Provide the [x, y] coordinate of the cell's center where the given text is located.  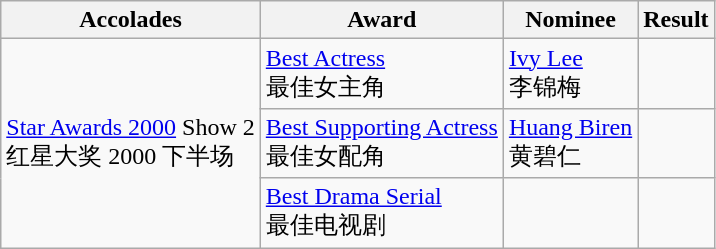
Huang Biren 黄碧仁 [570, 143]
Best Drama Serial 最佳电视剧 [382, 213]
Nominee [570, 20]
Accolades [131, 20]
Ivy Lee 李锦梅 [570, 74]
Award [382, 20]
Result [676, 20]
Best Supporting Actress 最佳女配角 [382, 143]
Best Actress 最佳女主角 [382, 74]
Star Awards 2000 Show 2 红星大奖 2000 下半场 [131, 144]
